Pinpoint the cell where the given text exists, returning its (x, y) midpoint coordinate. 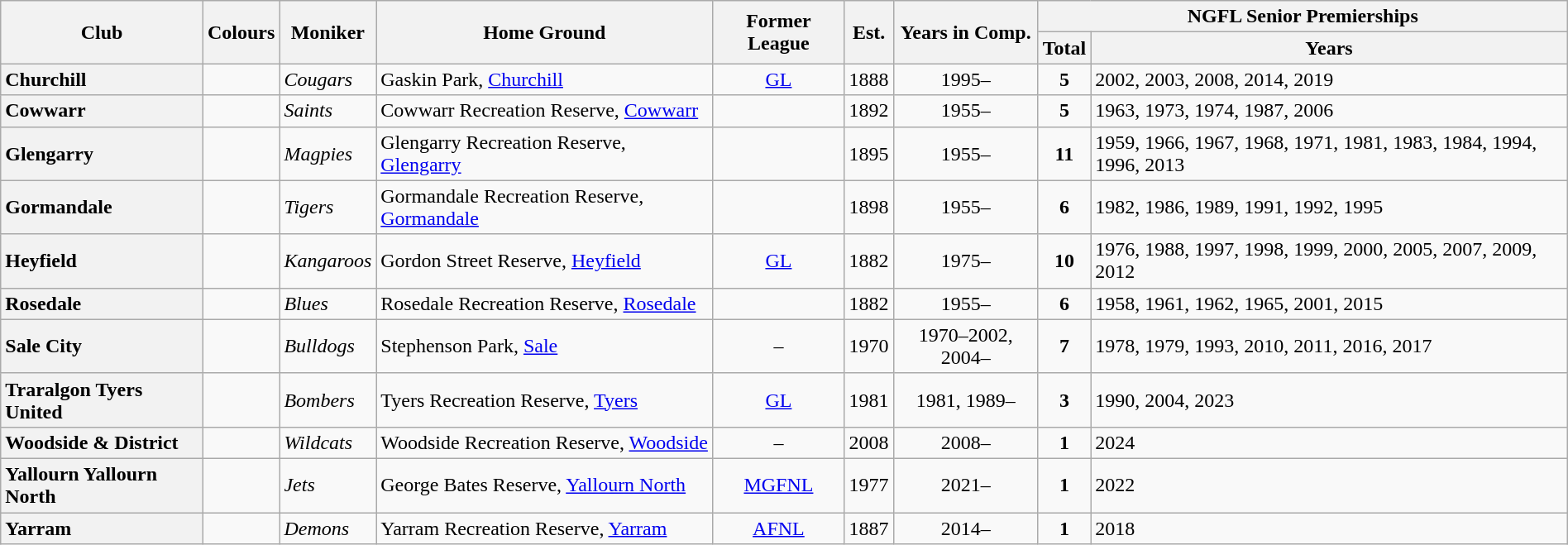
1959, 1966, 1967, 1968, 1971, 1981, 1983, 1984, 1994, 1996, 2013 (1330, 154)
Jets (327, 485)
11 (1064, 154)
Est. (868, 32)
Rosedale (103, 304)
1976, 1988, 1997, 1998, 1999, 2000, 2005, 2007, 2009, 2012 (1330, 261)
Demons (327, 528)
Yarram Recreation Reserve, Yarram (544, 528)
Woodside Recreation Reserve, Woodside (544, 442)
1963, 1973, 1974, 1987, 2006 (1330, 111)
George Bates Reserve, Yallourn North (544, 485)
2014– (966, 528)
Colours (241, 32)
2022 (1330, 485)
1981 (868, 400)
2024 (1330, 442)
Kangaroos (327, 261)
1981, 1989– (966, 400)
Cowwarr (103, 111)
2008– (966, 442)
Magpies (327, 154)
Yarram (103, 528)
3 (1064, 400)
Blues (327, 304)
Gaskin Park, Churchill (544, 79)
2008 (868, 442)
Glengarry Recreation Reserve, Glengarry (544, 154)
Sale City (103, 346)
Club (103, 32)
Traralgon Tyers United (103, 400)
MGFNL (779, 485)
Moniker (327, 32)
Saints (327, 111)
1995– (966, 79)
Rosedale Recreation Reserve, Rosedale (544, 304)
Glengarry (103, 154)
Gormandale Recreation Reserve, Gormandale (544, 207)
Cowwarr Recreation Reserve, Cowwarr (544, 111)
1978, 1979, 1993, 2010, 2011, 2016, 2017 (1330, 346)
1975– (966, 261)
Former League (779, 32)
2018 (1330, 528)
Tigers (327, 207)
Bulldogs (327, 346)
1898 (868, 207)
Heyfield (103, 261)
1888 (868, 79)
1990, 2004, 2023 (1330, 400)
Tyers Recreation Reserve, Tyers (544, 400)
7 (1064, 346)
Stephenson Park, Sale (544, 346)
Cougars (327, 79)
AFNL (779, 528)
1970–2002, 2004– (966, 346)
1892 (868, 111)
1982, 1986, 1989, 1991, 1992, 1995 (1330, 207)
1887 (868, 528)
Wildcats (327, 442)
Years in Comp. (966, 32)
10 (1064, 261)
Gordon Street Reserve, Heyfield (544, 261)
Home Ground (544, 32)
2002, 2003, 2008, 2014, 2019 (1330, 79)
2021– (966, 485)
Woodside & District (103, 442)
Years (1330, 48)
1977 (868, 485)
Bombers (327, 400)
1970 (868, 346)
NGFL Senior Premierships (1303, 17)
Gormandale (103, 207)
Yallourn Yallourn North (103, 485)
Churchill (103, 79)
1958, 1961, 1962, 1965, 2001, 2015 (1330, 304)
1895 (868, 154)
Total (1064, 48)
